Detect which cell encompasses the target text, then output its [X, Y] center coordinate. 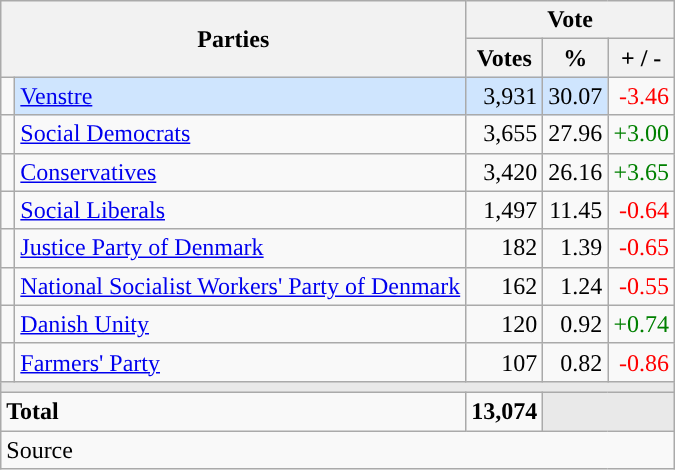
Farmers' Party [240, 362]
3,420 [504, 172]
26.16 [576, 172]
Source [338, 449]
+3.00 [642, 134]
3,655 [504, 134]
+3.65 [642, 172]
Total [234, 411]
30.07 [576, 96]
-0.86 [642, 362]
Conservatives [240, 172]
Parties [234, 39]
+ / - [642, 58]
1,497 [504, 210]
% [576, 58]
107 [504, 362]
182 [504, 248]
Social Democrats [240, 134]
-3.46 [642, 96]
-0.64 [642, 210]
120 [504, 324]
+0.74 [642, 324]
0.92 [576, 324]
1.39 [576, 248]
162 [504, 286]
National Socialist Workers' Party of Denmark [240, 286]
13,074 [504, 411]
Social Liberals [240, 210]
Justice Party of Denmark [240, 248]
0.82 [576, 362]
Votes [504, 58]
11.45 [576, 210]
-0.55 [642, 286]
Danish Unity [240, 324]
3,931 [504, 96]
Venstre [240, 96]
-0.65 [642, 248]
1.24 [576, 286]
Vote [570, 20]
27.96 [576, 134]
